Return [X, Y] of the center of cell containing provided text 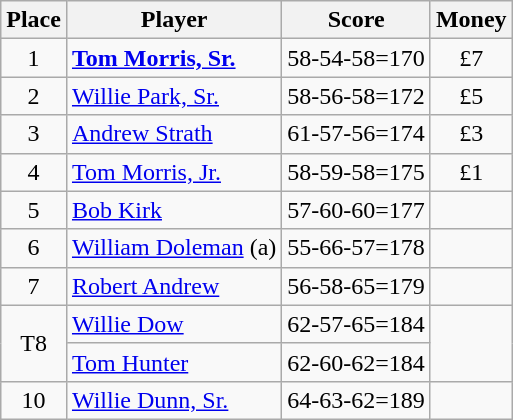
2 [34, 96]
£1 [471, 172]
1 [34, 58]
5 [34, 210]
£3 [471, 134]
10 [34, 400]
Bob Kirk [174, 210]
3 [34, 134]
£5 [471, 96]
6 [34, 248]
57-60-60=177 [356, 210]
58-59-58=175 [356, 172]
7 [34, 286]
58-54-58=170 [356, 58]
62-60-62=184 [356, 362]
Robert Andrew [174, 286]
56-58-65=179 [356, 286]
£7 [471, 58]
Money [471, 20]
55-66-57=178 [356, 248]
Willie Park, Sr. [174, 96]
58-56-58=172 [356, 96]
T8 [34, 343]
William Doleman (a) [174, 248]
Andrew Strath [174, 134]
Place [34, 20]
62-57-65=184 [356, 324]
4 [34, 172]
Tom Morris, Sr. [174, 58]
61-57-56=174 [356, 134]
Willie Dow [174, 324]
Tom Hunter [174, 362]
Tom Morris, Jr. [174, 172]
Score [356, 20]
Player [174, 20]
Willie Dunn, Sr. [174, 400]
64-63-62=189 [356, 400]
